Capture the cell that displays the provided text and extract its [x, y] central coordinate. 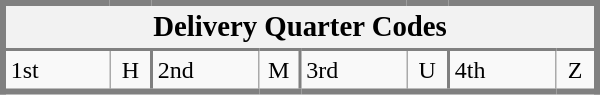
H [131, 70]
3rd [354, 70]
2nd [204, 70]
M [279, 70]
Z [576, 70]
1st [56, 70]
Delivery Quarter Codes [300, 26]
4th [502, 70]
U [428, 70]
